Capture the cell that displays the provided text and extract its (x, y) central coordinate. 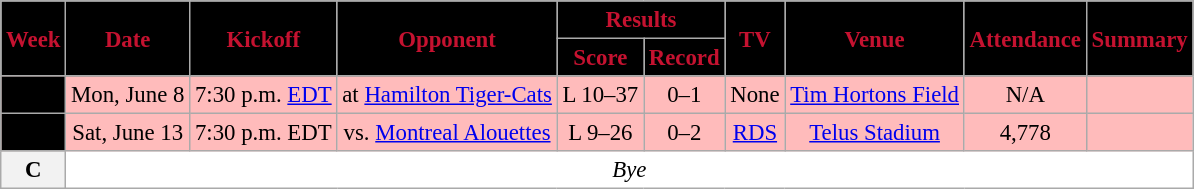
C (34, 170)
Record (684, 58)
Results (641, 20)
Mon, June 8 (128, 95)
0–2 (684, 133)
L 9–26 (600, 133)
Date (128, 38)
Kickoff (264, 38)
None (755, 95)
Venue (874, 38)
Bye (630, 170)
Week (34, 38)
Score (600, 58)
B (34, 133)
RDS (755, 133)
Sat, June 13 (128, 133)
0–1 (684, 95)
Tim Hortons Field (874, 95)
A (34, 95)
Telus Stadium (874, 133)
N/A (1025, 95)
Attendance (1025, 38)
at Hamilton Tiger-Cats (447, 95)
Summary (1140, 38)
L 10–37 (600, 95)
4,778 (1025, 133)
TV (755, 38)
Opponent (447, 38)
vs. Montreal Alouettes (447, 133)
